Extract the (X, Y) coordinate from the center of the cell holding the provided text.  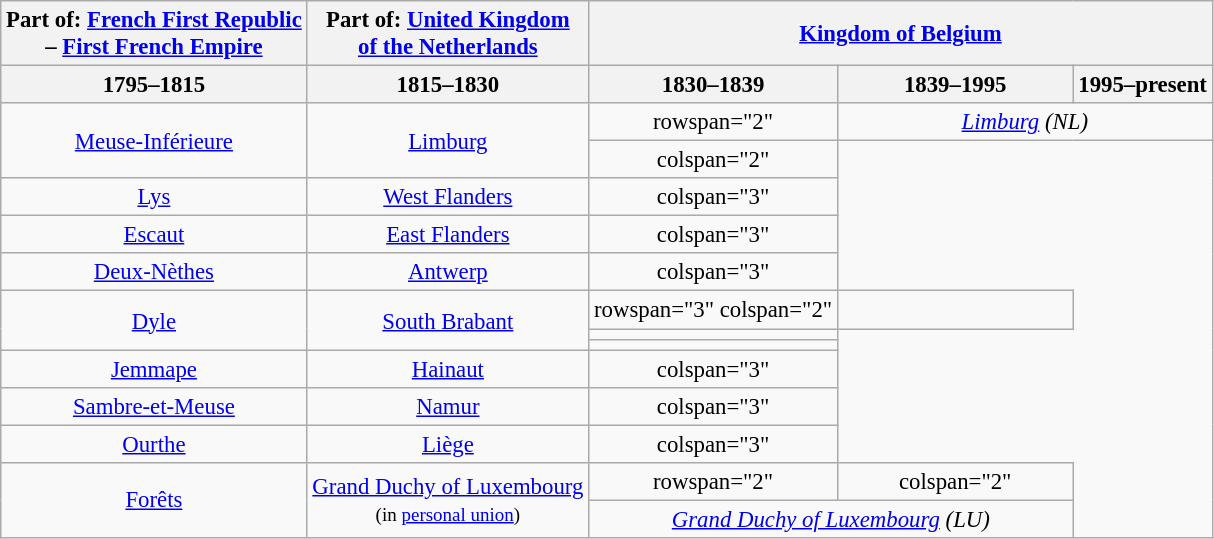
Grand Duchy of Luxembourg(in personal union) (448, 500)
1815–1830 (448, 85)
Part of: United Kingdomof the Netherlands (448, 34)
Antwerp (448, 273)
Forêts (154, 500)
Grand Duchy of Luxembourg (LU) (831, 519)
Escaut (154, 235)
Part of: French First Republic– First French Empire (154, 34)
West Flanders (448, 197)
rowspan="3" colspan="2" (714, 310)
Namur (448, 406)
Sambre-et-Meuse (154, 406)
Limburg (448, 140)
1995–present (1142, 85)
Ourthe (154, 444)
Meuse-Inférieure (154, 140)
1830–1839 (714, 85)
East Flanders (448, 235)
Jemmape (154, 369)
Lys (154, 197)
Hainaut (448, 369)
Kingdom of Belgium (901, 34)
Limburg (NL) (1024, 122)
Deux-Nèthes (154, 273)
Liège (448, 444)
Dyle (154, 320)
1839–1995 (955, 85)
South Brabant (448, 320)
1795–1815 (154, 85)
